Pinpoint the cell where the given text exists, returning its [x, y] midpoint coordinate. 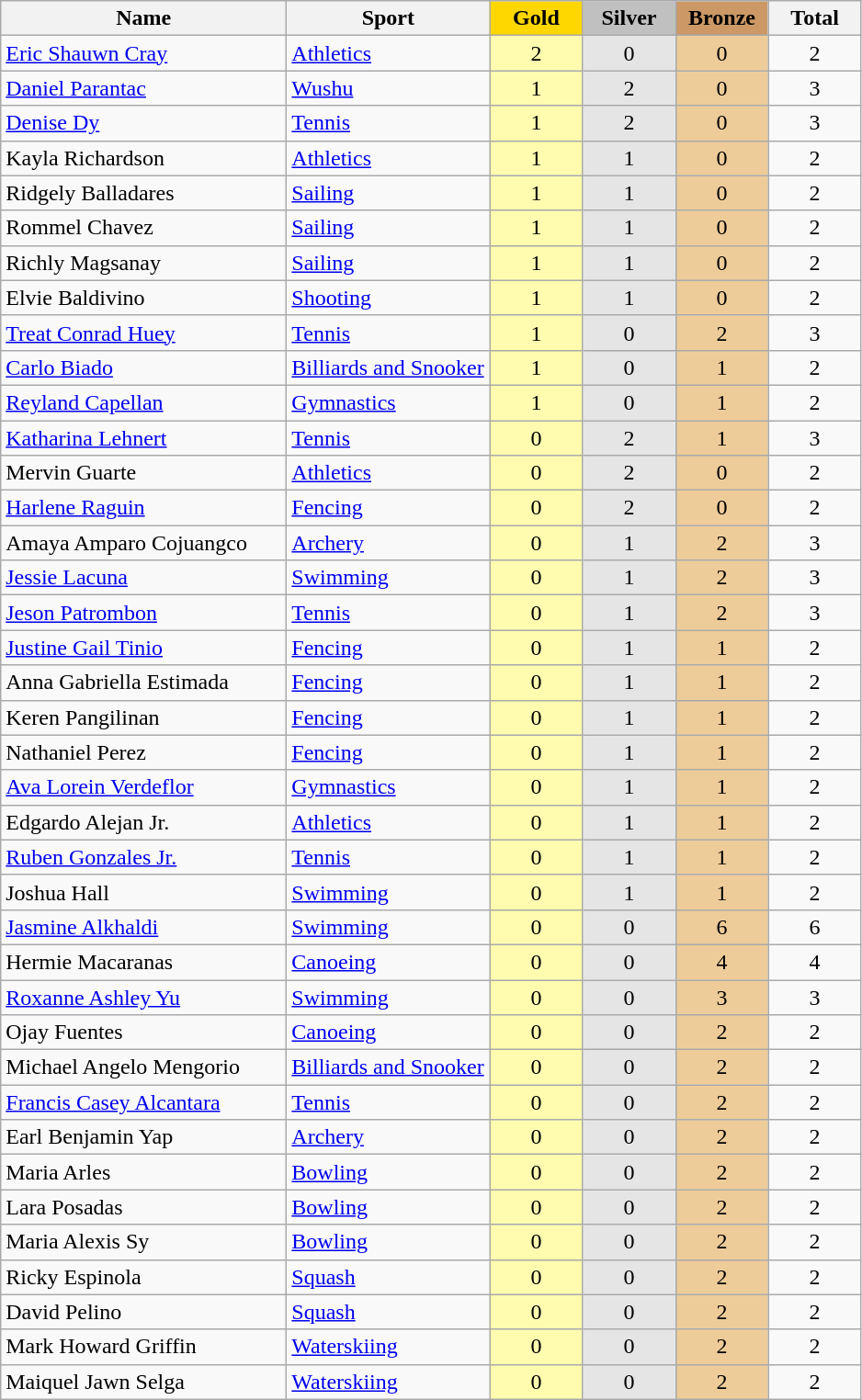
Treat Conrad Huey [143, 333]
Total [814, 18]
Katharina Lehnert [143, 438]
Ridgely Balladares [143, 193]
Daniel Parantac [143, 88]
Ava Lorein Verdeflor [143, 787]
Hermie Macaranas [143, 962]
Anna Gabriella Estimada [143, 683]
Kayla Richardson [143, 158]
Mark Howard Griffin [143, 1347]
Sport [388, 18]
Ojay Fuentes [143, 1033]
Bronze [722, 18]
Maria Arles [143, 1172]
Ruben Gonzales Jr. [143, 857]
Jasmine Alkhaldi [143, 927]
Shooting [388, 298]
Ricky Espinola [143, 1277]
Carlo Biado [143, 367]
Silver [629, 18]
Wushu [388, 88]
Francis Casey Alcantara [143, 1102]
Michael Angelo Mengorio [143, 1067]
Gold [537, 18]
Nathaniel Perez [143, 752]
Richly Magsanay [143, 263]
Mervin Guarte [143, 473]
Lara Posadas [143, 1207]
David Pelino [143, 1312]
Roxanne Ashley Yu [143, 997]
Rommel Chavez [143, 228]
Eric Shauwn Cray [143, 53]
Maiquel Jawn Selga [143, 1382]
Joshua Hall [143, 892]
Elvie Baldivino [143, 298]
Jessie Lacuna [143, 578]
Maria Alexis Sy [143, 1242]
Reyland Capellan [143, 402]
Jeson Patrombon [143, 613]
Harlene Raguin [143, 508]
Earl Benjamin Yap [143, 1137]
Amaya Amparo Cojuangco [143, 543]
Edgardo Alejan Jr. [143, 822]
Denise Dy [143, 123]
Name [143, 18]
Justine Gail Tinio [143, 648]
Keren Pangilinan [143, 717]
